Return the [X, Y] coordinate for the center point of the cell that contains the specified text.  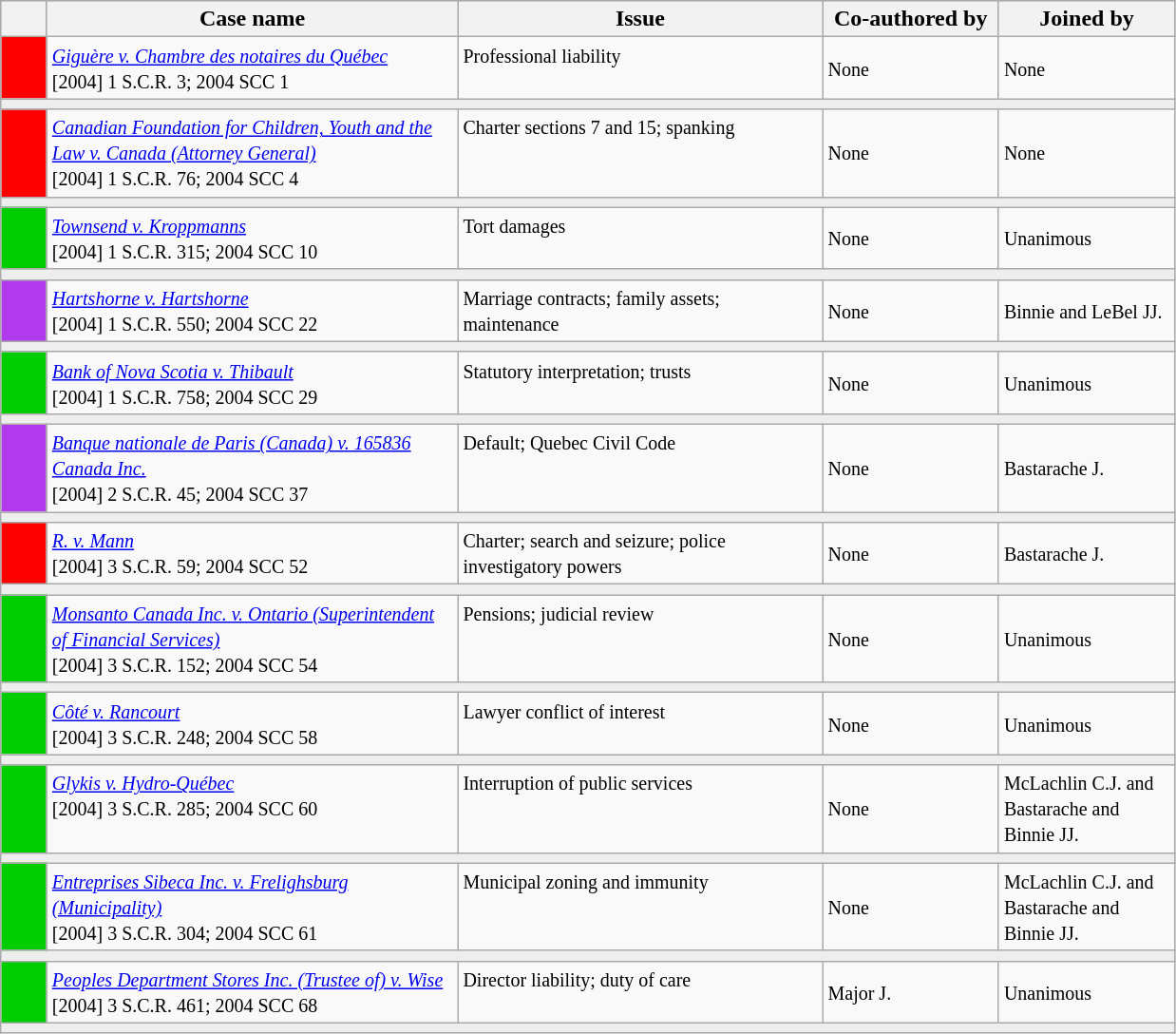
Lawyer conflict of interest [640, 724]
Peoples Department Stores Inc. (Trustee of) v. Wise [2004] 3 S.C.R. 461; 2004 SCC 68 [253, 992]
Marriage contracts; family assets; maintenance [640, 310]
Entreprises Sibeca Inc. v. Frelighsburg (Municipality) [2004] 3 S.C.R. 304; 2004 SCC 61 [253, 907]
Giguère v. Chambre des notaires du Québec [2004] 1 S.C.R. 3; 2004 SCC 1 [253, 68]
Townsend v. Kroppmanns [2004] 1 S.C.R. 315; 2004 SCC 10 [253, 238]
Municipal zoning and immunity [640, 907]
Canadian Foundation for Children, Youth and the Law v. Canada (Attorney General) [2004] 1 S.C.R. 76; 2004 SCC 4 [253, 153]
Co-authored by [910, 19]
Major J. [910, 992]
Issue [640, 19]
Binnie and LeBel JJ. [1087, 310]
Statutory interpretation; trusts [640, 382]
Bank of Nova Scotia v. Thibault [2004] 1 S.C.R. 758; 2004 SCC 29 [253, 382]
Director liability; duty of care [640, 992]
Glykis v. Hydro-Québec [2004] 3 S.C.R. 285; 2004 SCC 60 [253, 809]
Case name [253, 19]
Tort damages [640, 238]
Joined by [1087, 19]
Charter; search and seizure; police investigatory powers [640, 553]
Côté v. Rancourt [2004] 3 S.C.R. 248; 2004 SCC 58 [253, 724]
Banque nationale de Paris (Canada) v. 165836 Canada Inc. [2004] 2 S.C.R. 45; 2004 SCC 37 [253, 468]
Hartshorne v. Hartshorne [2004] 1 S.C.R. 550; 2004 SCC 22 [253, 310]
Monsanto Canada Inc. v. Ontario (Superintendent of Financial Services) [2004] 3 S.C.R. 152; 2004 SCC 54 [253, 639]
Pensions; judicial review [640, 639]
Default; Quebec Civil Code [640, 468]
Interruption of public services [640, 809]
Professional liability [640, 68]
R. v. Mann [2004] 3 S.C.R. 59; 2004 SCC 52 [253, 553]
Charter sections 7 and 15; spanking [640, 153]
